From the cell containing the given text, extract its center point as (x, y) coordinate. 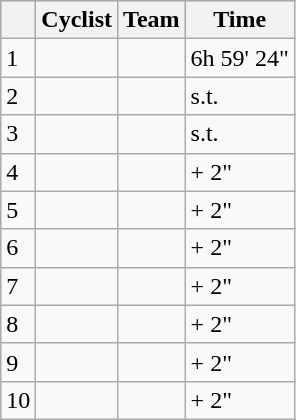
6 (18, 248)
10 (18, 400)
6h 59' 24" (240, 58)
2 (18, 96)
5 (18, 210)
Time (240, 20)
7 (18, 286)
9 (18, 362)
3 (18, 134)
1 (18, 58)
8 (18, 324)
Cyclist (77, 20)
Team (152, 20)
4 (18, 172)
